Locate the cell with the specified text and output its (X, Y) center coordinate. 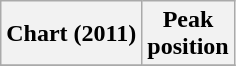
Peakposition (188, 34)
Chart (2011) (72, 34)
